Output the [X, Y] coordinate of the center of the cell containing the given text.  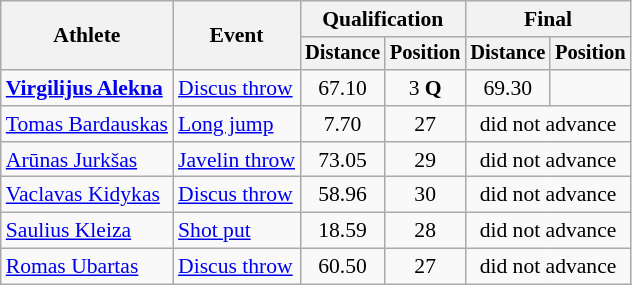
Athlete [87, 36]
28 [425, 231]
60.50 [342, 267]
3 Q [425, 88]
Shot put [236, 231]
67.10 [342, 88]
Long jump [236, 124]
30 [425, 195]
58.96 [342, 195]
29 [425, 160]
Event [236, 36]
Saulius Kleiza [87, 231]
69.30 [508, 88]
Javelin throw [236, 160]
Arūnas Jurkšas [87, 160]
Vaclavas Kidykas [87, 195]
Qualification [382, 19]
Virgilijus Alekna [87, 88]
Final [548, 19]
18.59 [342, 231]
73.05 [342, 160]
Tomas Bardauskas [87, 124]
7.70 [342, 124]
Romas Ubartas [87, 267]
